From the cell containing the given text, extract its center point as (x, y) coordinate. 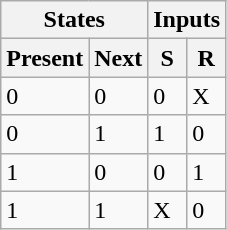
Next (118, 58)
States (74, 20)
Inputs (187, 20)
Present (45, 58)
R (206, 58)
S (168, 58)
